Capture the cell that displays the provided text and extract its [X, Y] central coordinate. 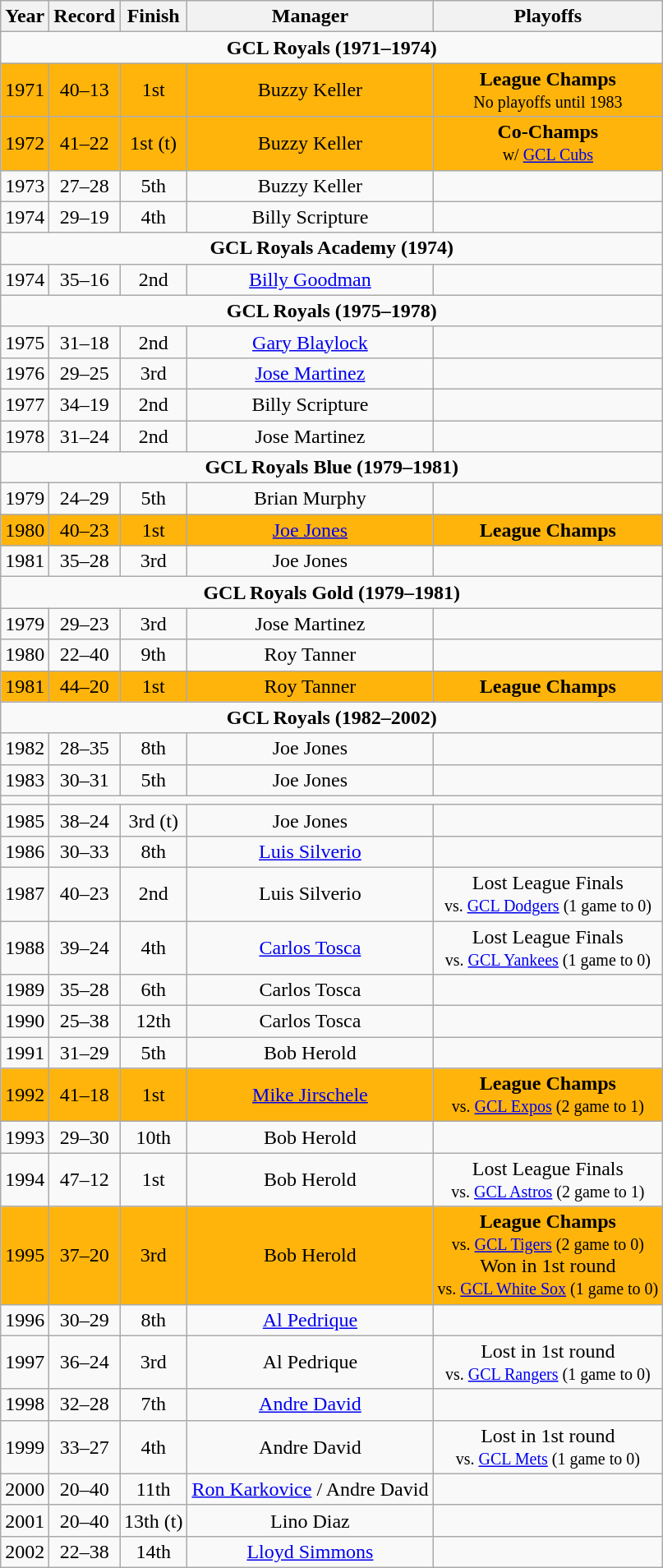
Manager [311, 16]
7th [154, 1404]
1993 [25, 1137]
1988 [25, 947]
34–19 [85, 404]
1973 [25, 186]
Billy Goodman [311, 279]
League Champsvs. GCL Tigers (2 game to 0)Won in 1st roundvs. GCL White Sox (1 game to 0) [548, 1256]
1990 [25, 1022]
29–23 [85, 624]
2000 [25, 1489]
1997 [25, 1363]
39–24 [85, 947]
1978 [25, 436]
1998 [25, 1404]
GCL Royals (1971–1974) [332, 48]
22–38 [85, 1552]
9th [154, 655]
Lino Diaz [311, 1520]
1989 [25, 990]
1976 [25, 373]
Record [85, 16]
1996 [25, 1320]
3rd (t) [154, 820]
Gary Blaylock [311, 342]
1992 [25, 1095]
14th [154, 1552]
1985 [25, 820]
1994 [25, 1180]
Ron Karkovice / Andre David [311, 1489]
31–24 [85, 436]
29–30 [85, 1137]
League ChampsNo playoffs until 1983 [548, 90]
Finish [154, 16]
Mike Jirschele [311, 1095]
Lost in 1st roundvs. GCL Rangers (1 game to 0) [548, 1363]
41–18 [85, 1095]
1986 [25, 851]
12th [154, 1022]
1983 [25, 780]
2001 [25, 1520]
44–20 [85, 686]
35–16 [85, 279]
Playoffs [548, 16]
32–28 [85, 1404]
33–27 [85, 1446]
11th [154, 1489]
38–24 [85, 820]
1972 [25, 143]
GCL Royals Academy (1974) [332, 248]
36–24 [85, 1363]
47–12 [85, 1180]
13th (t) [154, 1520]
31–18 [85, 342]
22–40 [85, 655]
1991 [25, 1053]
2002 [25, 1552]
10th [154, 1137]
1977 [25, 404]
1975 [25, 342]
6th [154, 990]
Lost in 1st roundvs. GCL Mets (1 game to 0) [548, 1446]
30–29 [85, 1320]
27–28 [85, 186]
1987 [25, 894]
37–20 [85, 1256]
28–35 [85, 749]
31–29 [85, 1053]
Brian Murphy [311, 499]
24–29 [85, 499]
1995 [25, 1256]
Lost League Finalsvs. GCL Yankees (1 game to 0) [548, 947]
29–25 [85, 373]
GCL Royals (1975–1978) [332, 311]
Lost League Finalsvs. GCL Dodgers (1 game to 0) [548, 894]
1999 [25, 1446]
GCL Royals Gold (1979–1981) [332, 593]
Co-Champsw/ GCL Cubs [548, 143]
40–13 [85, 90]
Lloyd Simmons [311, 1552]
1971 [25, 90]
1982 [25, 749]
Lost League Finalsvs. GCL Astros (2 game to 1) [548, 1180]
Year [25, 16]
GCL Royals (1982–2002) [332, 717]
29–19 [85, 217]
25–38 [85, 1022]
GCL Royals Blue (1979–1981) [332, 468]
41–22 [85, 143]
1st (t) [154, 143]
30–31 [85, 780]
League Champsvs. GCL Expos (2 game to 1) [548, 1095]
30–33 [85, 851]
